Provide the [x, y] coordinate of the cell's center where the given text is located.  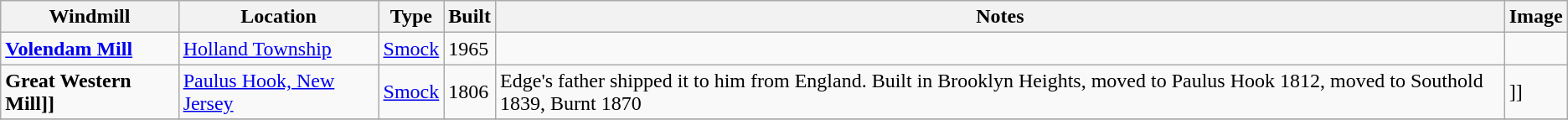
]] [1536, 92]
Notes [1000, 17]
Windmill [90, 17]
1965 [470, 49]
Image [1536, 17]
Holland Township [278, 49]
Great Western Mill]] [90, 92]
Edge's father shipped it to him from England. Built in Brooklyn Heights, moved to Paulus Hook 1812, moved to Southold 1839, Burnt 1870 [1000, 92]
Location [278, 17]
Built [470, 17]
Type [411, 17]
Paulus Hook, New Jersey [278, 92]
Volendam Mill [90, 49]
1806 [470, 92]
